Search for the cell housing the specified text and yield its (x, y) center coordinate. 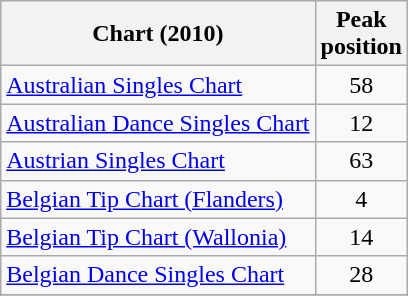
Australian Dance Singles Chart (158, 123)
63 (361, 161)
58 (361, 85)
4 (361, 199)
14 (361, 237)
Australian Singles Chart (158, 85)
Belgian Dance Singles Chart (158, 275)
Peakposition (361, 34)
Chart (2010) (158, 34)
Belgian Tip Chart (Flanders) (158, 199)
Belgian Tip Chart (Wallonia) (158, 237)
Austrian Singles Chart (158, 161)
28 (361, 275)
12 (361, 123)
